Provide the (X, Y) coordinate of the cell's center where the given text is located.  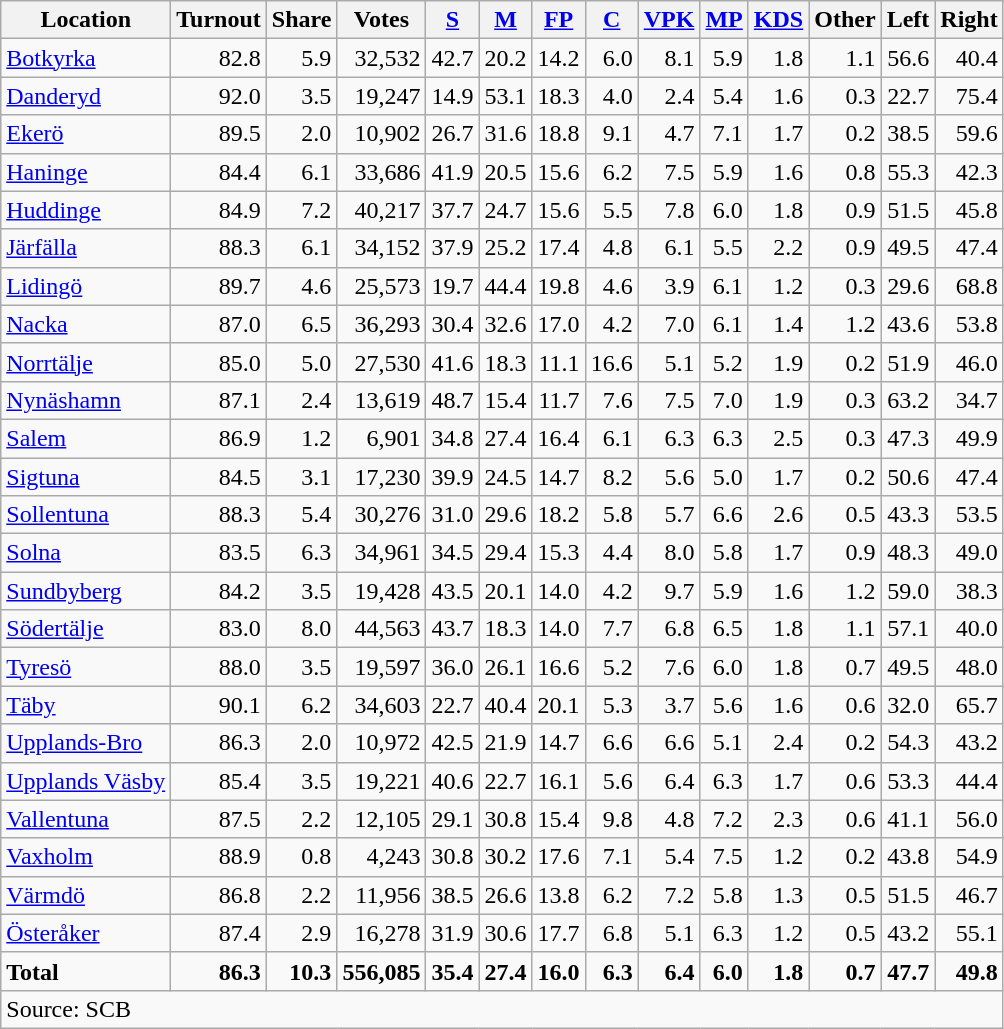
34.7 (969, 400)
42.5 (452, 743)
Other (845, 20)
34,603 (382, 705)
55.1 (969, 933)
88.0 (219, 667)
55.3 (908, 172)
84.9 (219, 210)
11.7 (558, 400)
89.7 (219, 286)
Danderyd (86, 96)
34.8 (452, 438)
50.6 (908, 477)
Turnout (219, 20)
KDS (778, 20)
Total (86, 971)
17.0 (558, 324)
Lidingö (86, 286)
27,530 (382, 362)
Sundbyberg (86, 591)
59.0 (908, 591)
29.4 (506, 553)
43.7 (452, 629)
21.9 (506, 743)
39.9 (452, 477)
49.8 (969, 971)
84.2 (219, 591)
Votes (382, 20)
Vaxholm (86, 857)
68.8 (969, 286)
Södertälje (86, 629)
Vallentuna (86, 819)
37.7 (452, 210)
Share (302, 20)
53.8 (969, 324)
18.2 (558, 515)
90.1 (219, 705)
41.6 (452, 362)
87.0 (219, 324)
43.8 (908, 857)
7.7 (612, 629)
2.9 (302, 933)
31.9 (452, 933)
3.9 (669, 286)
9.7 (669, 591)
13,619 (382, 400)
84.5 (219, 477)
6,901 (382, 438)
19,247 (382, 96)
2.6 (778, 515)
86.9 (219, 438)
29.1 (452, 819)
13.8 (558, 895)
4.4 (612, 553)
53.5 (969, 515)
Sigtuna (86, 477)
56.0 (969, 819)
14.9 (452, 96)
87.5 (219, 819)
26.7 (452, 134)
42.7 (452, 58)
42.3 (969, 172)
85.4 (219, 781)
Värmdö (86, 895)
48.0 (969, 667)
Ekerö (86, 134)
Huddinge (86, 210)
S (452, 20)
19.7 (452, 286)
34,961 (382, 553)
48.3 (908, 553)
10,902 (382, 134)
59.6 (969, 134)
92.0 (219, 96)
65.7 (969, 705)
4.0 (612, 96)
48.7 (452, 400)
36.0 (452, 667)
16,278 (382, 933)
Upplands-Bro (86, 743)
88.9 (219, 857)
8.1 (669, 58)
47.7 (908, 971)
12,105 (382, 819)
26.1 (506, 667)
20.5 (506, 172)
Location (86, 20)
Nacka (86, 324)
19,221 (382, 781)
31.6 (506, 134)
5.3 (612, 705)
Source: SCB (502, 1009)
4.7 (669, 134)
75.4 (969, 96)
35.4 (452, 971)
31.0 (452, 515)
3.7 (669, 705)
C (612, 20)
1.4 (778, 324)
Täby (86, 705)
46.7 (969, 895)
63.2 (908, 400)
40,217 (382, 210)
47.3 (908, 438)
43.6 (908, 324)
36,293 (382, 324)
VPK (669, 20)
54.9 (969, 857)
14.2 (558, 58)
FP (558, 20)
83.5 (219, 553)
17,230 (382, 477)
11,956 (382, 895)
41.9 (452, 172)
40.6 (452, 781)
15.3 (558, 553)
8.2 (612, 477)
11.1 (558, 362)
34.5 (452, 553)
49.0 (969, 553)
Norrtälje (86, 362)
46.0 (969, 362)
Salem (86, 438)
19,597 (382, 667)
24.5 (506, 477)
556,085 (382, 971)
Left (908, 20)
Haninge (86, 172)
19.8 (558, 286)
Solna (86, 553)
44,563 (382, 629)
16.0 (558, 971)
43.3 (908, 515)
56.6 (908, 58)
3.1 (302, 477)
25,573 (382, 286)
17.4 (558, 248)
16.4 (558, 438)
9.8 (612, 819)
5.7 (669, 515)
34,152 (382, 248)
17.7 (558, 933)
Järfälla (86, 248)
82.8 (219, 58)
87.4 (219, 933)
26.6 (506, 895)
49.9 (969, 438)
57.1 (908, 629)
MP (724, 20)
53.1 (506, 96)
89.5 (219, 134)
Botkyrka (86, 58)
83.0 (219, 629)
2.5 (778, 438)
38.3 (969, 591)
37.9 (452, 248)
Right (969, 20)
Nynäshamn (86, 400)
17.6 (558, 857)
Tyresö (86, 667)
41.1 (908, 819)
Österåker (86, 933)
M (506, 20)
24.7 (506, 210)
40.0 (969, 629)
10.3 (302, 971)
2.3 (778, 819)
87.1 (219, 400)
30.4 (452, 324)
19,428 (382, 591)
7.8 (669, 210)
30,276 (382, 515)
25.2 (506, 248)
16.1 (558, 781)
33,686 (382, 172)
32.0 (908, 705)
10,972 (382, 743)
86.8 (219, 895)
18.8 (558, 134)
45.8 (969, 210)
Upplands Väsby (86, 781)
53.3 (908, 781)
51.9 (908, 362)
1.3 (778, 895)
54.3 (908, 743)
84.4 (219, 172)
Sollentuna (86, 515)
20.2 (506, 58)
9.1 (612, 134)
4,243 (382, 857)
43.5 (452, 591)
30.2 (506, 857)
85.0 (219, 362)
32.6 (506, 324)
32,532 (382, 58)
30.6 (506, 933)
